Identify which cell holds the provided text, then report its [x, y] central coordinate. 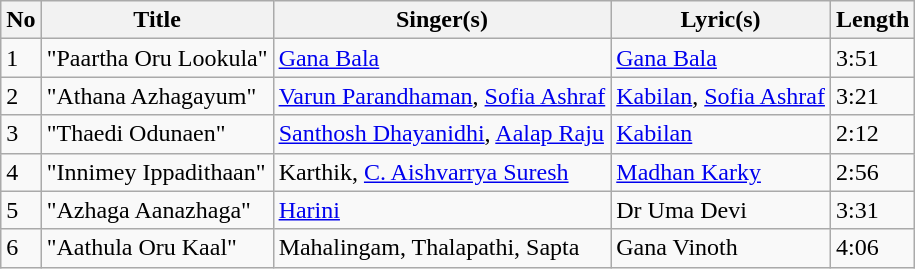
2 [21, 96]
6 [21, 248]
4:06 [872, 248]
Karthik, C. Aishvarrya Suresh [442, 172]
Kabilan, Sofia Ashraf [721, 96]
Length [872, 20]
"Innimey Ippadithaan" [157, 172]
Gana Vinoth [721, 248]
Lyric(s) [721, 20]
"Thaedi Odunaen" [157, 134]
3 [21, 134]
Varun Parandhaman, Sofia Ashraf [442, 96]
Madhan Karky [721, 172]
Mahalingam, Thalapathi, Sapta [442, 248]
2:56 [872, 172]
"Paartha Oru Lookula" [157, 58]
No [21, 20]
"Aathula Oru Kaal" [157, 248]
3:31 [872, 210]
3:21 [872, 96]
5 [21, 210]
1 [21, 58]
Dr Uma Devi [721, 210]
Singer(s) [442, 20]
Title [157, 20]
Harini [442, 210]
Kabilan [721, 134]
"Azhaga Aanazhaga" [157, 210]
Santhosh Dhayanidhi, Aalap Raju [442, 134]
"Athana Azhagayum" [157, 96]
2:12 [872, 134]
3:51 [872, 58]
4 [21, 172]
